Determine the (x, y) coordinate at the center of the cell enclosing the given text.  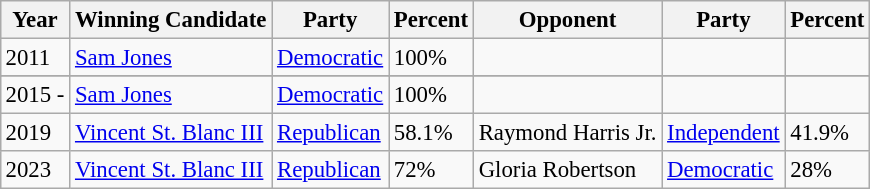
58.1% (432, 133)
Gloria Robertson (567, 170)
41.9% (828, 133)
2023 (34, 170)
72% (432, 170)
Opponent (567, 20)
2015 - (34, 95)
Year (34, 20)
Raymond Harris Jr. (567, 133)
28% (828, 170)
Winning Candidate (171, 20)
2019 (34, 133)
Independent (724, 133)
2011 (34, 57)
